From the cell containing the given text, extract its center point as (X, Y) coordinate. 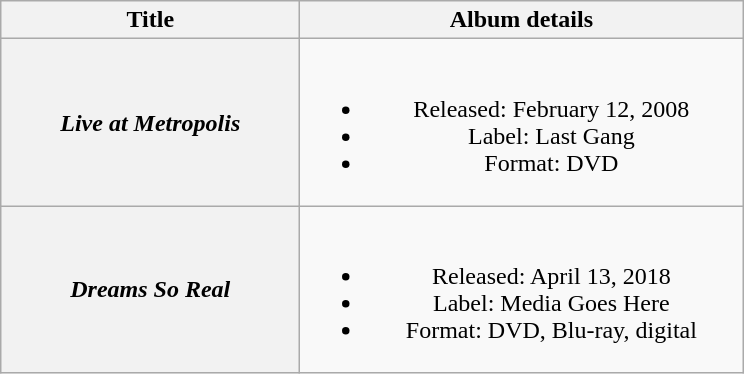
Released: April 13, 2018 Label: Media Goes HereFormat: DVD, Blu-ray, digital (522, 290)
Album details (522, 20)
Released: February 12, 2008 Label: Last GangFormat: DVD (522, 122)
Live at Metropolis (150, 122)
Dreams So Real (150, 290)
Title (150, 20)
